Identify which cell holds the provided text, then report its (X, Y) central coordinate. 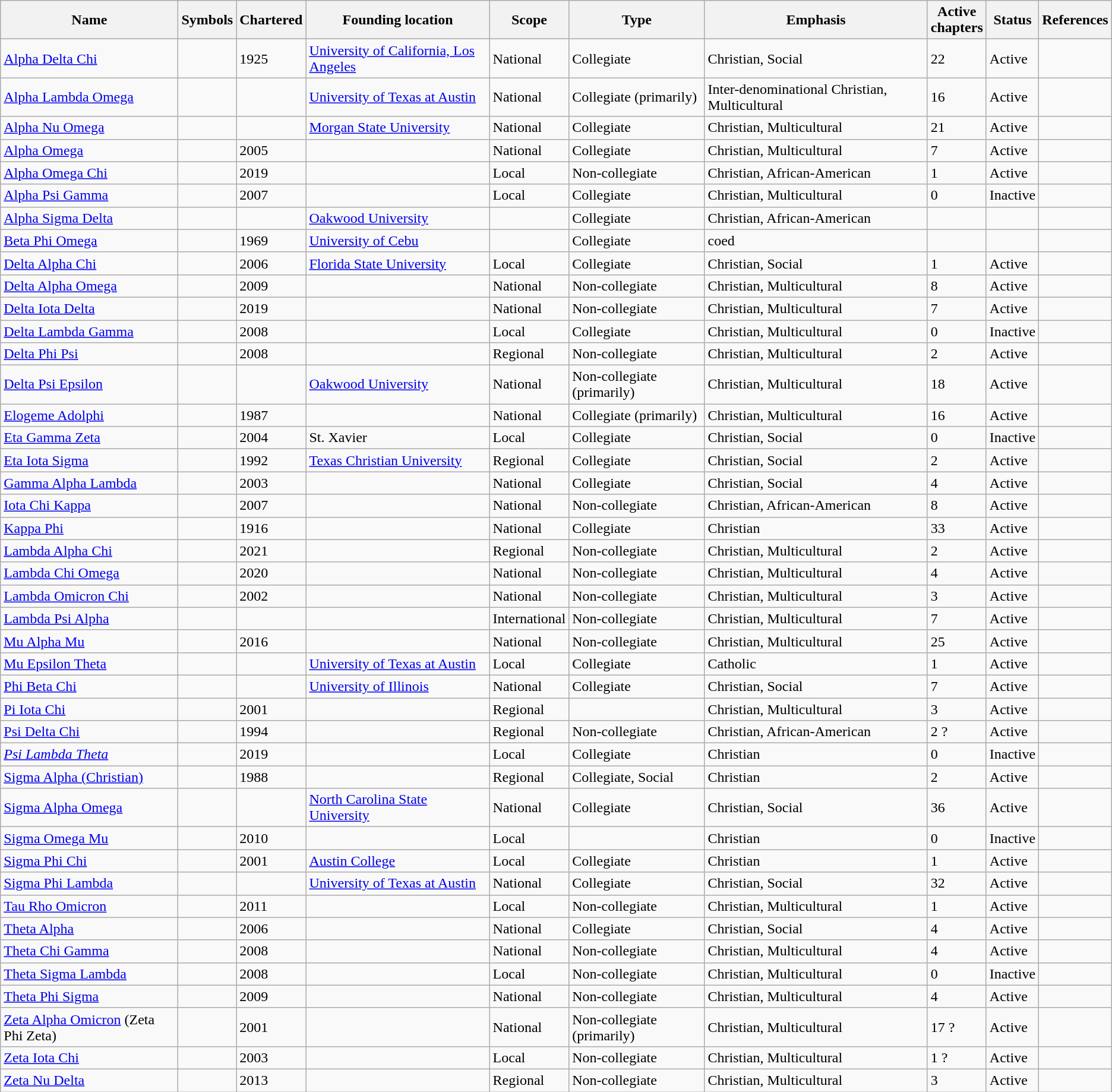
Texas Christian University (398, 460)
Mu Epsilon Theta (89, 664)
Activechapters (956, 20)
17 ? (956, 1027)
Scope (529, 20)
1988 (271, 777)
Lambda Chi Omega (89, 573)
Gamma Alpha Lambda (89, 483)
Delta Phi Psi (89, 354)
Inter-denominational Christian, Multicultural (816, 97)
Theta Chi Gamma (89, 951)
2013 (271, 1080)
Alpha Sigma Delta (89, 218)
Zeta Iota Chi (89, 1058)
University of Illinois (398, 686)
Collegiate, Social (637, 777)
Pi Iota Chi (89, 709)
1925 (271, 58)
Elogeme Adolphi (89, 415)
Status (1012, 20)
University of California, Los Angeles (398, 58)
Beta Phi Omega (89, 241)
Alpha Psi Gamma (89, 195)
Name (89, 20)
1994 (271, 732)
Alpha Omega (89, 150)
2 ? (956, 732)
2004 (271, 438)
2005 (271, 150)
25 (956, 641)
1916 (271, 528)
Psi Lambda Theta (89, 755)
Sigma Phi Lambda (89, 883)
Sigma Alpha (Christian) (89, 777)
References (1075, 20)
33 (956, 528)
Psi Delta Chi (89, 732)
Lambda Omicron Chi (89, 596)
Kappa Phi (89, 528)
Delta Psi Epsilon (89, 385)
Mu Alpha Mu (89, 641)
2011 (271, 906)
Sigma Phi Chi (89, 861)
Theta Alpha (89, 929)
Type (637, 20)
North Carolina State University (398, 808)
2021 (271, 551)
Eta Iota Sigma (89, 460)
Delta Alpha Omega (89, 286)
18 (956, 385)
Zeta Nu Delta (89, 1080)
Founding location (398, 20)
2002 (271, 596)
Catholic (816, 664)
St. Xavier (398, 438)
2010 (271, 838)
Lambda Alpha Chi (89, 551)
1992 (271, 460)
Sigma Omega Mu (89, 838)
Austin College (398, 861)
Emphasis (816, 20)
Delta Lambda Gamma (89, 331)
Florida State University (398, 263)
International (529, 618)
Phi Beta Chi (89, 686)
2020 (271, 573)
Symbols (207, 20)
2016 (271, 641)
Iota Chi Kappa (89, 506)
Lambda Psi Alpha (89, 618)
coed (816, 241)
Zeta Alpha Omicron (Zeta Phi Zeta) (89, 1027)
21 (956, 128)
Theta Sigma Lambda (89, 974)
Alpha Lambda Omega (89, 97)
Tau Rho Omicron (89, 906)
Theta Phi Sigma (89, 996)
Sigma Alpha Omega (89, 808)
1 ? (956, 1058)
22 (956, 58)
1987 (271, 415)
University of Cebu (398, 241)
36 (956, 808)
Alpha Nu Omega (89, 128)
Delta Alpha Chi (89, 263)
Morgan State University (398, 128)
1969 (271, 241)
Eta Gamma Zeta (89, 438)
Delta Iota Delta (89, 308)
Alpha Delta Chi (89, 58)
Chartered (271, 20)
Alpha Omega Chi (89, 173)
32 (956, 883)
